Extract the (X, Y) coordinate from the center of the cell holding the provided text.  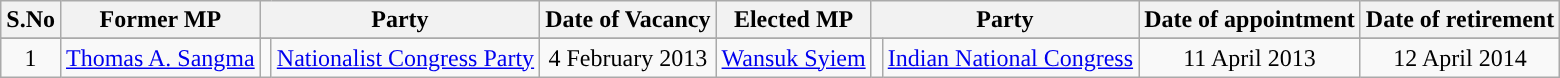
S.No (31, 20)
12 April 2014 (1460, 58)
Former MP (160, 20)
Date of Vacancy (628, 20)
Wansuk Syiem (794, 58)
Elected MP (794, 20)
Nationalist Congress Party (405, 58)
Date of retirement (1460, 20)
Date of appointment (1250, 20)
11 April 2013 (1250, 58)
Indian National Congress (1010, 58)
Thomas A. Sangma (160, 58)
4 February 2013 (628, 58)
1 (31, 58)
